Return the (x, y) coordinate for the center point of the cell that contains the specified text.  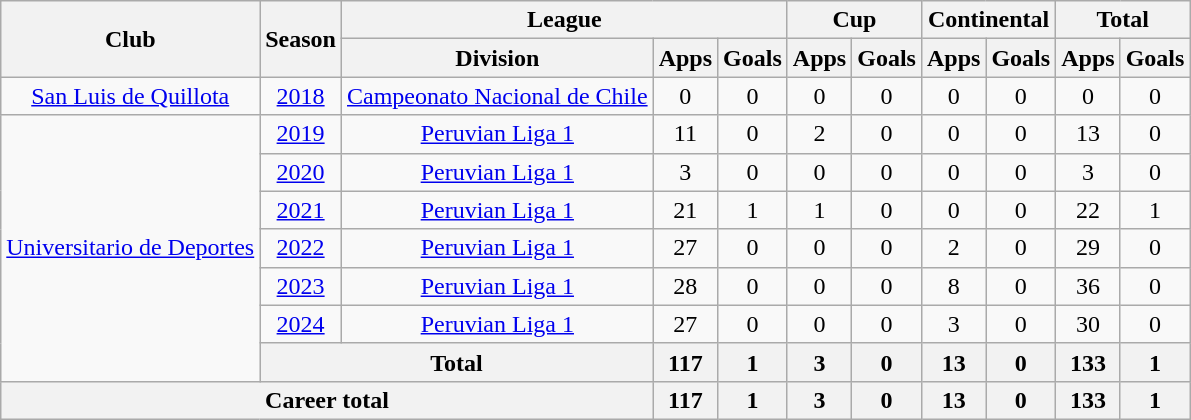
2021 (301, 210)
2020 (301, 172)
2022 (301, 248)
Campeonato Nacional de Chile (497, 96)
2019 (301, 134)
8 (953, 286)
30 (1088, 324)
Continental (988, 20)
28 (685, 286)
Division (497, 58)
Season (301, 39)
League (564, 20)
Career total (327, 400)
Club (130, 39)
Cup (854, 20)
Universitario de Deportes (130, 248)
36 (1088, 286)
2018 (301, 96)
22 (1088, 210)
2024 (301, 324)
21 (685, 210)
11 (685, 134)
San Luis de Quillota (130, 96)
2023 (301, 286)
29 (1088, 248)
